Extract the (x, y) coordinate from the center of the cell holding the provided text.  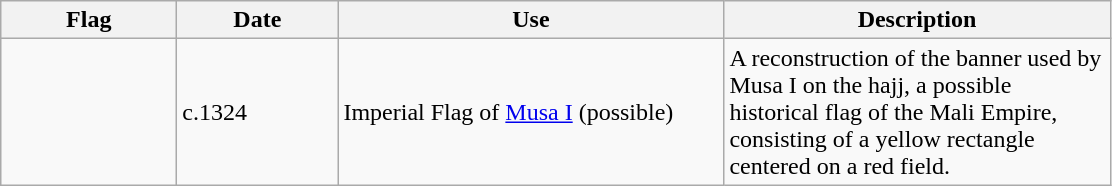
Use (531, 20)
c.1324 (258, 112)
Description (917, 20)
Flag (89, 20)
Imperial Flag of Musa I (possible) (531, 112)
Date (258, 20)
